Return the [X, Y] coordinate for the center point of the cell that contains the specified text.  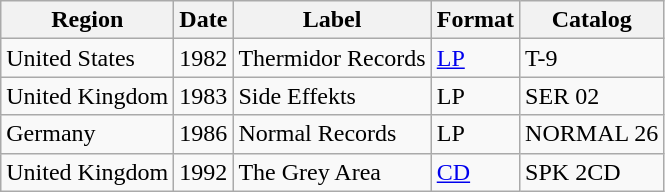
NORMAL 26 [592, 134]
SER 02 [592, 96]
Side Effekts [332, 96]
Date [204, 20]
1992 [204, 172]
Catalog [592, 20]
Region [88, 20]
The Grey Area [332, 172]
Format [475, 20]
CD [475, 172]
SPK 2CD [592, 172]
United States [88, 58]
Label [332, 20]
Germany [88, 134]
1986 [204, 134]
Thermidor Records [332, 58]
1982 [204, 58]
Normal Records [332, 134]
T-9 [592, 58]
1983 [204, 96]
